Extract the [X, Y] coordinate from the center of the cell holding the provided text.  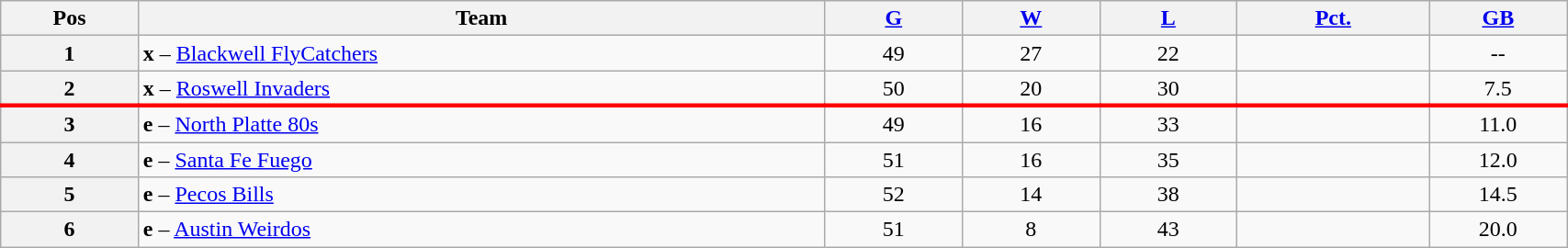
6 [70, 230]
e – Santa Fe Fuego [481, 159]
8 [1032, 230]
3 [70, 124]
GB [1498, 18]
L [1168, 18]
1 [70, 53]
e – North Platte 80s [481, 124]
43 [1168, 230]
7.5 [1498, 88]
52 [894, 195]
e – Austin Weirdos [481, 230]
2 [70, 88]
Team [481, 18]
20.0 [1498, 230]
14.5 [1498, 195]
27 [1032, 53]
4 [70, 159]
12.0 [1498, 159]
x – Roswell Invaders [481, 88]
e – Pecos Bills [481, 195]
33 [1168, 124]
14 [1032, 195]
38 [1168, 195]
35 [1168, 159]
W [1032, 18]
50 [894, 88]
-- [1498, 53]
5 [70, 195]
30 [1168, 88]
x – Blackwell FlyCatchers [481, 53]
G [894, 18]
22 [1168, 53]
11.0 [1498, 124]
Pos [70, 18]
20 [1032, 88]
Pct. [1334, 18]
